Capture the cell that displays the provided text and extract its [X, Y] central coordinate. 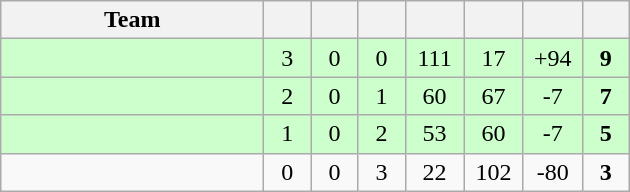
17 [494, 58]
9 [606, 58]
53 [434, 134]
67 [494, 96]
Team [132, 20]
111 [434, 58]
5 [606, 134]
-80 [552, 172]
+94 [552, 58]
7 [606, 96]
102 [494, 172]
22 [434, 172]
